From the cell containing the given text, extract its center point as [x, y] coordinate. 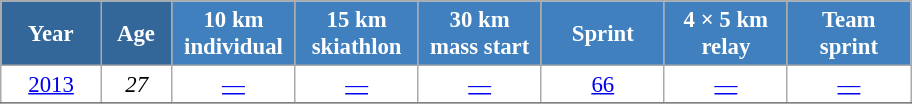
Age [136, 34]
2013 [52, 85]
15 km skiathlon [356, 34]
66 [602, 85]
Year [52, 34]
Sprint [602, 34]
30 km mass start [480, 34]
4 × 5 km relay [726, 34]
10 km individual [234, 34]
Team sprint [848, 34]
27 [136, 85]
